Scan for the cell matching the given text and deliver its (X, Y) coordinate at center. 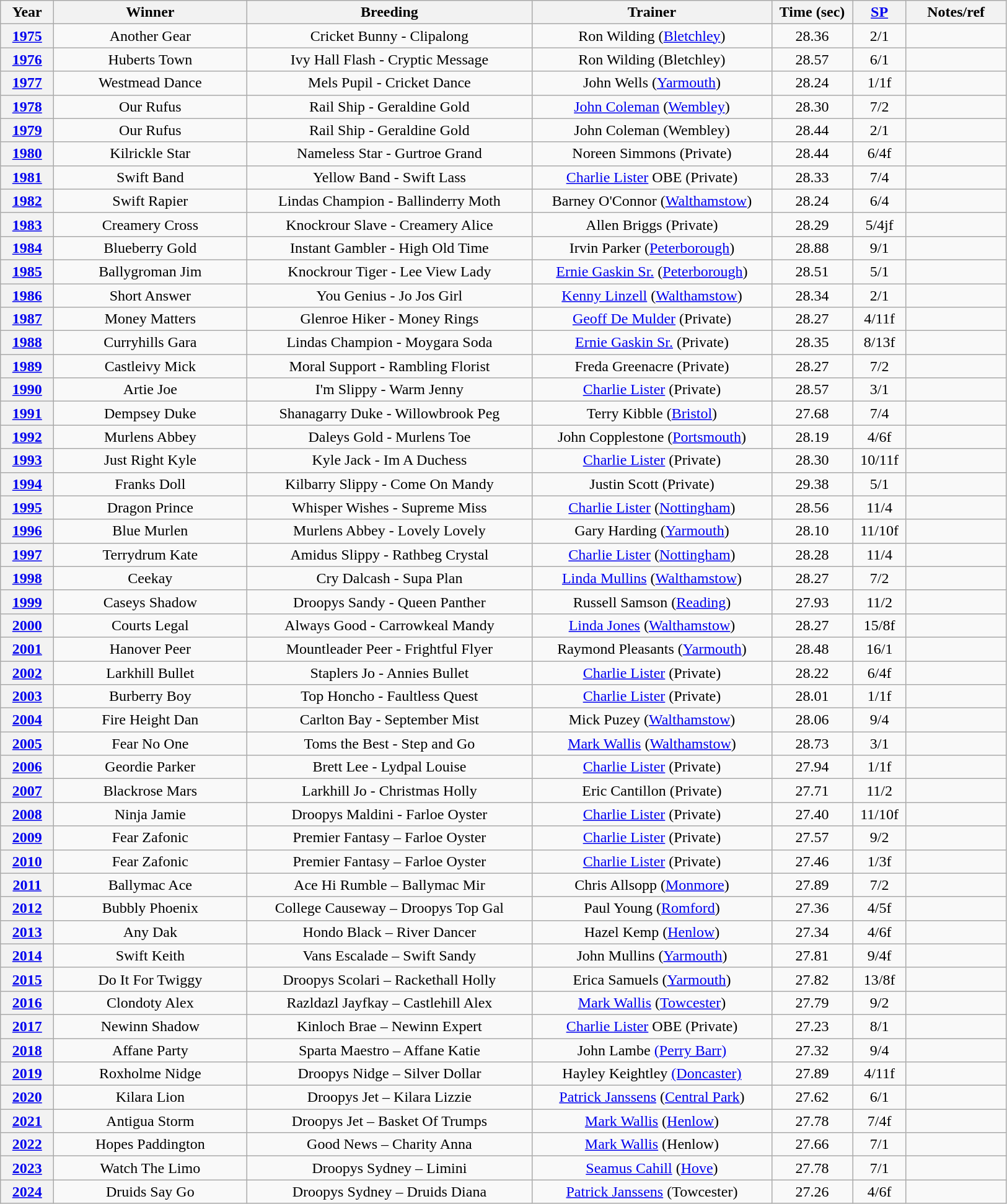
1992 (27, 437)
1979 (27, 130)
Freda Greenacre (Private) (652, 366)
Eric Cantillon (Private) (652, 791)
Amidus Slippy - Rathbeg Crystal (389, 555)
27.71 (812, 791)
John Mullins (Yarmouth) (652, 956)
Money Matters (150, 319)
27.81 (812, 956)
Another Gear (150, 36)
28.51 (812, 271)
Year (27, 12)
8/1 (879, 1026)
SP (879, 12)
Razldazl Jayfkay – Castlehill Alex (389, 1003)
Dempsey Duke (150, 413)
1978 (27, 107)
Droopys Jet – Kilara Lizzie (389, 1097)
Moral Support - Rambling Florist (389, 366)
Kilrickle Star (150, 154)
Larkhill Jo - Christmas Holly (389, 791)
28.28 (812, 555)
1990 (27, 390)
27.82 (812, 979)
Castleivy Mick (150, 366)
27.23 (812, 1026)
Gary Harding (Yarmouth) (652, 531)
2010 (27, 861)
2020 (27, 1097)
28.34 (812, 296)
Hanover Peer (150, 649)
Russell Samson (Reading) (652, 602)
28.56 (812, 508)
27.40 (812, 814)
Westmead Dance (150, 83)
1994 (27, 484)
Breeding (389, 12)
27.26 (812, 1192)
Ninja Jamie (150, 814)
Patrick Janssens (Towcester) (652, 1192)
2004 (27, 720)
1995 (27, 508)
Droopys Scolari – Rackethall Holly (389, 979)
1997 (27, 555)
27.94 (812, 767)
2013 (27, 932)
27.34 (812, 932)
Kilbarry Slippy - Come On Mandy (389, 484)
15/8f (879, 625)
2008 (27, 814)
Brett Lee - Lydpal Louise (389, 767)
Erica Samuels (Yarmouth) (652, 979)
Always Good - Carrowkeal Mandy (389, 625)
Droopys Nidge – Silver Dollar (389, 1074)
2002 (27, 672)
Paul Young (Romford) (652, 908)
9/4f (879, 956)
Toms the Best - Step and Go (389, 744)
Knockrour Tiger - Lee View Lady (389, 271)
Kilara Lion (150, 1097)
1975 (27, 36)
Linda Jones (Walthamstow) (652, 625)
2005 (27, 744)
Murlens Abbey - Lovely Lovely (389, 531)
2017 (27, 1026)
Druids Say Go (150, 1192)
Any Dak (150, 932)
Ceekay (150, 578)
1977 (27, 83)
Noreen Simmons (Private) (652, 154)
John Wells (Yarmouth) (652, 83)
Yellow Band - Swift Lass (389, 177)
Artie Joe (150, 390)
2023 (27, 1168)
Notes/ref (956, 12)
Glenroe Hiker - Money Rings (389, 319)
Fear No One (150, 744)
Swift Band (150, 177)
John Lambe (Perry Barr) (652, 1050)
28.36 (812, 36)
1999 (27, 602)
2001 (27, 649)
28.29 (812, 224)
Terrydrum Kate (150, 555)
Barney O'Connor (Walthamstow) (652, 201)
27.66 (812, 1145)
Staplers Jo - Annies Bullet (389, 672)
Winner (150, 12)
Roxholme Nidge (150, 1074)
Short Answer (150, 296)
28.10 (812, 531)
2016 (27, 1003)
Geordie Parker (150, 767)
Shanagarry Duke - Willowbrook Peg (389, 413)
Mark Wallis (Towcester) (652, 1003)
2024 (27, 1192)
John Copplestone (Portsmouth) (652, 437)
2003 (27, 696)
2007 (27, 791)
Hayley Keightley (Doncaster) (652, 1074)
1986 (27, 296)
Antigua Storm (150, 1121)
Daleys Gold - Murlens Toe (389, 437)
College Causeway – Droopys Top Gal (389, 908)
Nameless Star - Gurtroe Grand (389, 154)
Clondoty Alex (150, 1003)
Seamus Cahill (Hove) (652, 1168)
2012 (27, 908)
2022 (27, 1145)
Ernie Gaskin Sr. (Private) (652, 343)
6/4 (879, 201)
27.62 (812, 1097)
Droopys Sandy - Queen Panther (389, 602)
Droopys Jet – Basket Of Trumps (389, 1121)
27.79 (812, 1003)
1984 (27, 248)
2006 (27, 767)
Huberts Town (150, 59)
1993 (27, 460)
Burberry Boy (150, 696)
Cry Dalcash - Supa Plan (389, 578)
1/3f (879, 861)
28.35 (812, 343)
Murlens Abbey (150, 437)
Caseys Shadow (150, 602)
16/1 (879, 649)
Kinloch Brae – Newinn Expert (389, 1026)
9/1 (879, 248)
Dragon Prince (150, 508)
1991 (27, 413)
Patrick Janssens (Central Park) (652, 1097)
Hazel Kemp (Henlow) (652, 932)
Raymond Pleasants (Yarmouth) (652, 649)
27.57 (812, 838)
2021 (27, 1121)
Mountleader Peer - Frightful Flyer (389, 649)
Creamery Cross (150, 224)
Bubbly Phoenix (150, 908)
Kyle Jack - Im A Duchess (389, 460)
Whisper Wishes - Supreme Miss (389, 508)
Do It For Twiggy (150, 979)
1989 (27, 366)
28.88 (812, 248)
Ivy Hall Flash - Cryptic Message (389, 59)
Mels Pupil - Cricket Dance (389, 83)
Allen Briggs (Private) (652, 224)
Instant Gambler - High Old Time (389, 248)
Droopys Maldini - Farloe Oyster (389, 814)
Fire Height Dan (150, 720)
2000 (27, 625)
7/4f (879, 1121)
2014 (27, 956)
28.01 (812, 696)
1996 (27, 531)
Droopys Sydney – Limini (389, 1168)
Justin Scott (Private) (652, 484)
Kenny Linzell (Walthamstow) (652, 296)
28.73 (812, 744)
Hondo Black – River Dancer (389, 932)
Blackrose Mars (150, 791)
28.22 (812, 672)
2009 (27, 838)
Larkhill Bullet (150, 672)
27.68 (812, 413)
Ace Hi Rumble – Ballymac Mir (389, 885)
1981 (27, 177)
Vans Escalade – Swift Sandy (389, 956)
1998 (27, 578)
Lindas Champion - Ballinderry Moth (389, 201)
2011 (27, 885)
Mark Wallis (Walthamstow) (652, 744)
28.06 (812, 720)
Hopes Paddington (150, 1145)
27.46 (812, 861)
Franks Doll (150, 484)
You Genius - Jo Jos Girl (389, 296)
Swift Rapier (150, 201)
Terry Kibble (Bristol) (652, 413)
Chris Allsopp (Monmore) (652, 885)
Newinn Shadow (150, 1026)
28.33 (812, 177)
5/4jf (879, 224)
29.38 (812, 484)
1983 (27, 224)
Geoff De Mulder (Private) (652, 319)
Just Right Kyle (150, 460)
Blueberry Gold (150, 248)
Cricket Bunny - Clipalong (389, 36)
Swift Keith (150, 956)
1987 (27, 319)
Lindas Champion - Moygara Soda (389, 343)
Mick Puzey (Walthamstow) (652, 720)
Blue Murlen (150, 531)
Time (sec) (812, 12)
27.36 (812, 908)
28.48 (812, 649)
27.32 (812, 1050)
Knockrour Slave - Creamery Alice (389, 224)
Top Honcho - Faultless Quest (389, 696)
27.93 (812, 602)
Affane Party (150, 1050)
2015 (27, 979)
2019 (27, 1074)
1976 (27, 59)
13/8f (879, 979)
Courts Legal (150, 625)
Curryhills Gara (150, 343)
Ballymac Ace (150, 885)
Carlton Bay - September Mist (389, 720)
Trainer (652, 12)
Good News – Charity Anna (389, 1145)
4/5f (879, 908)
Ballygroman Jim (150, 271)
1982 (27, 201)
Watch The Limo (150, 1168)
Linda Mullins (Walthamstow) (652, 578)
I'm Slippy - Warm Jenny (389, 390)
2018 (27, 1050)
Ernie Gaskin Sr. (Peterborough) (652, 271)
1985 (27, 271)
10/11f (879, 460)
Sparta Maestro – Affane Katie (389, 1050)
1980 (27, 154)
28.19 (812, 437)
8/13f (879, 343)
Droopys Sydney – Druids Diana (389, 1192)
1988 (27, 343)
Irvin Parker (Peterborough) (652, 248)
